Scan for the cell matching the given text and deliver its (X, Y) coordinate at center. 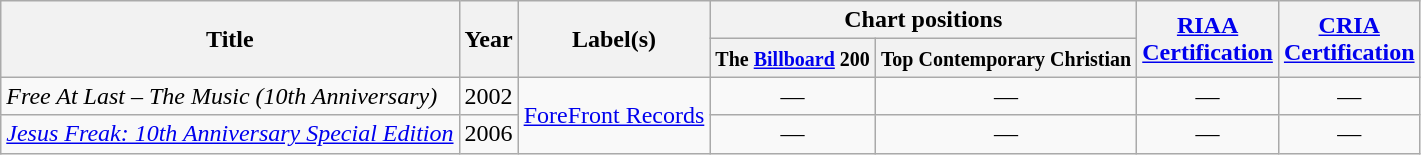
The Billboard 200 (793, 58)
RIAA Certification (1208, 39)
Year (488, 39)
ForeFront Records (614, 115)
Title (230, 39)
Jesus Freak: 10th Anniversary Special Edition (230, 134)
Label(s) (614, 39)
Free At Last – The Music (10th Anniversary) (230, 96)
Chart positions (924, 20)
CRIA Certification (1349, 39)
Top Contemporary Christian (1006, 58)
2006 (488, 134)
2002 (488, 96)
